For the text-containing cell, return its midpoint in (X, Y) coordinate format. 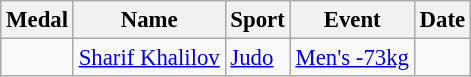
Date (442, 20)
Event (352, 20)
Judo (258, 58)
Men's -73kg (352, 58)
Sharif Khalilov (149, 58)
Sport (258, 20)
Medal (38, 20)
Name (149, 20)
